Return (X, Y) of the center of cell containing provided text 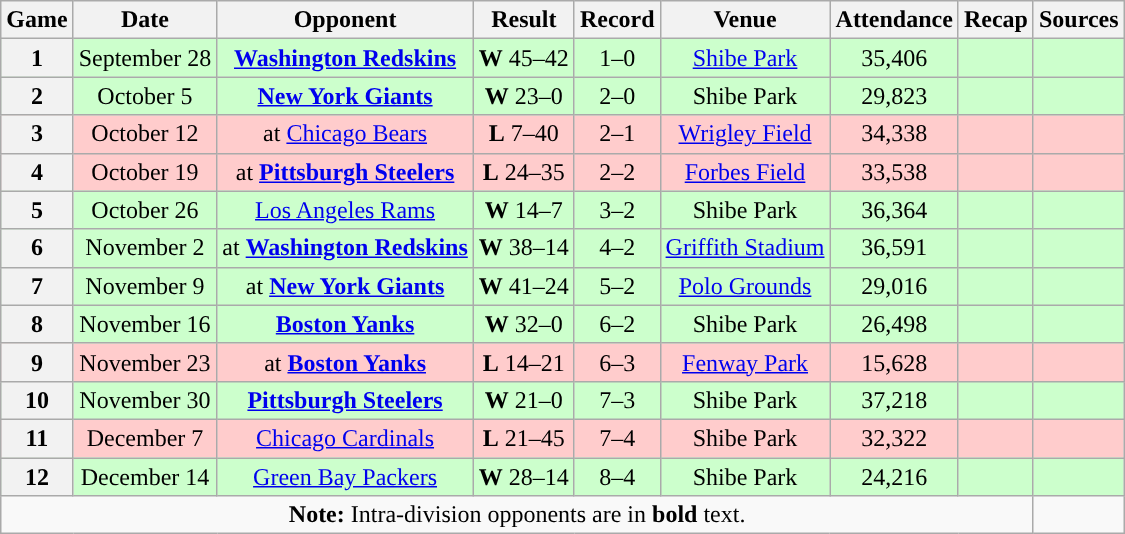
36,591 (894, 248)
Venue (745, 20)
7–4 (617, 438)
at Pittsburgh Steelers (345, 172)
December 14 (145, 477)
2–1 (617, 134)
7–3 (617, 400)
Record (617, 20)
W 14–7 (524, 210)
Game (37, 20)
W 28–14 (524, 477)
W 45–42 (524, 58)
7 (37, 286)
Result (524, 20)
6–2 (617, 324)
2–2 (617, 172)
9 (37, 362)
32,322 (894, 438)
L 14–21 (524, 362)
Griffith Stadium (745, 248)
2–0 (617, 96)
November 9 (145, 286)
October 5 (145, 96)
3 (37, 134)
W 23–0 (524, 96)
L 21–45 (524, 438)
36,364 (894, 210)
Pittsburgh Steelers (345, 400)
W 21–0 (524, 400)
November 2 (145, 248)
Attendance (894, 20)
October 26 (145, 210)
Green Bay Packers (345, 477)
4–2 (617, 248)
Polo Grounds (745, 286)
W 32–0 (524, 324)
L 24–35 (524, 172)
September 28 (145, 58)
L 7–40 (524, 134)
26,498 (894, 324)
15,628 (894, 362)
29,823 (894, 96)
5–2 (617, 286)
November 23 (145, 362)
12 (37, 477)
December 7 (145, 438)
Note: Intra-division opponents are in bold text. (518, 515)
Boston Yanks (345, 324)
Forbes Field (745, 172)
37,218 (894, 400)
Los Angeles Rams (345, 210)
New York Giants (345, 96)
4 (37, 172)
Recap (996, 20)
29,016 (894, 286)
at New York Giants (345, 286)
W 41–24 (524, 286)
10 (37, 400)
at Chicago Bears (345, 134)
Chicago Cardinals (345, 438)
3–2 (617, 210)
8 (37, 324)
November 30 (145, 400)
Washington Redskins (345, 58)
W 38–14 (524, 248)
Date (145, 20)
Fenway Park (745, 362)
Wrigley Field (745, 134)
35,406 (894, 58)
34,338 (894, 134)
Opponent (345, 20)
November 16 (145, 324)
6–3 (617, 362)
24,216 (894, 477)
1–0 (617, 58)
1 (37, 58)
at Boston Yanks (345, 362)
33,538 (894, 172)
at Washington Redskins (345, 248)
6 (37, 248)
8–4 (617, 477)
Sources (1078, 20)
5 (37, 210)
2 (37, 96)
11 (37, 438)
October 12 (145, 134)
October 19 (145, 172)
